Find where the given text appears and provide that cell's center as [X, Y] coordinate. 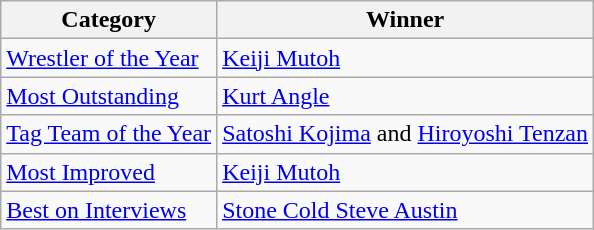
Stone Cold Steve Austin [406, 210]
Best on Interviews [109, 210]
Tag Team of the Year [109, 134]
Most Improved [109, 172]
Most Outstanding [109, 96]
Category [109, 20]
Satoshi Kojima and Hiroyoshi Tenzan [406, 134]
Winner [406, 20]
Wrestler of the Year [109, 58]
Kurt Angle [406, 96]
